Return the (X, Y) coordinate for the center point of the cell that contains the specified text.  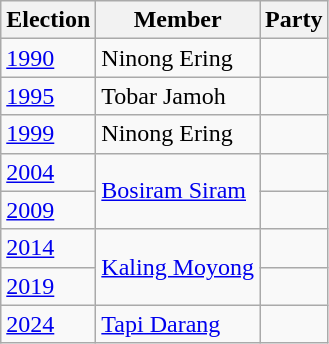
Election (48, 20)
1999 (48, 134)
Bosiram Siram (178, 191)
Tapi Darang (178, 324)
Party (294, 20)
Tobar Jamoh (178, 96)
2004 (48, 172)
1995 (48, 96)
Kaling Moyong (178, 267)
2024 (48, 324)
Member (178, 20)
2019 (48, 286)
1990 (48, 58)
2014 (48, 248)
2009 (48, 210)
